Detect which cell encompasses the target text, then output its (x, y) center coordinate. 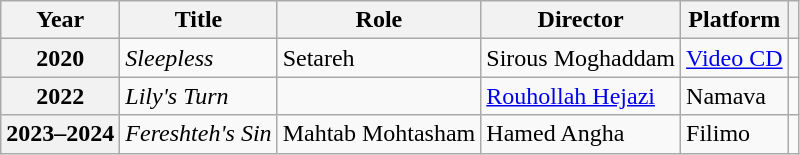
Rouhollah Hejazi (581, 96)
Platform (735, 20)
Director (581, 20)
Video CD (735, 58)
2020 (60, 58)
2022 (60, 96)
Sleepless (198, 58)
Role (379, 20)
Mahtab Mohtasham (379, 134)
2023–2024 (60, 134)
Setareh (379, 58)
Year (60, 20)
Hamed Angha (581, 134)
Sirous Moghaddam (581, 58)
Filimo (735, 134)
Title (198, 20)
Fereshteh's Sin (198, 134)
Namava (735, 96)
Lily's Turn (198, 96)
